Output the (X, Y) coordinate of the center of the cell containing the given text.  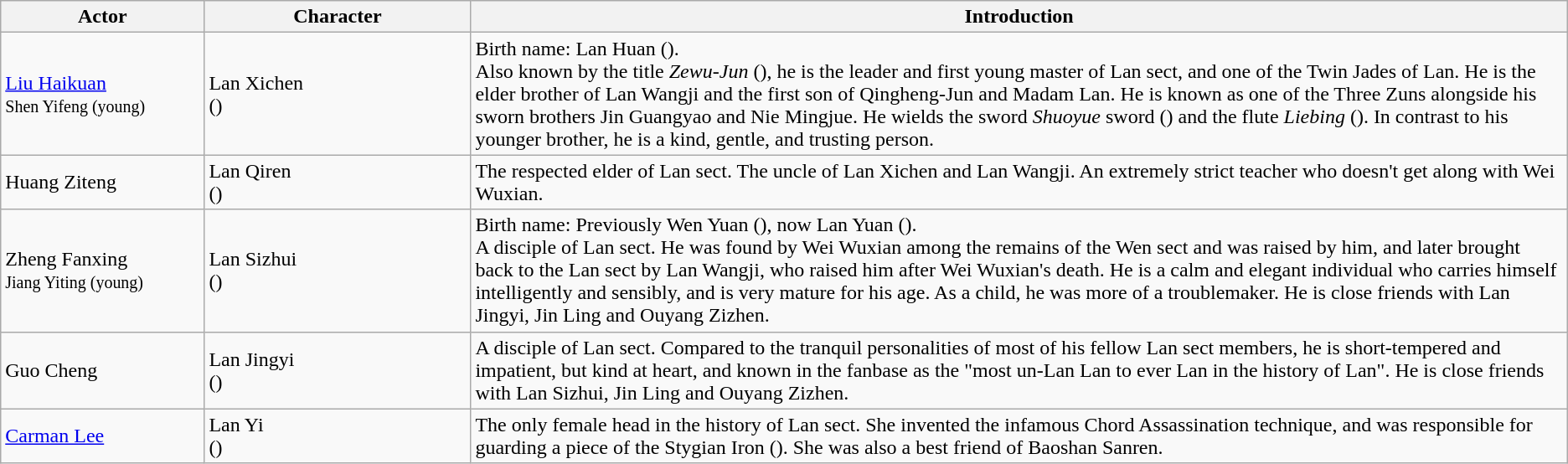
Zheng Fanxing Jiang Yiting (young) (102, 271)
Lan Yi () (338, 436)
Introduction (1019, 17)
Lan Qiren () (338, 183)
Lan Jingyi () (338, 370)
The respected elder of Lan sect. The uncle of Lan Xichen and Lan Wangji. An extremely strict teacher who doesn't get along with Wei Wuxian. (1019, 183)
Actor (102, 17)
Character (338, 17)
Guo Cheng (102, 370)
Carman Lee (102, 436)
Lan Xichen () (338, 94)
Liu Haikuan Shen Yifeng (young) (102, 94)
Lan Sizhui () (338, 271)
Huang Ziteng (102, 183)
